Scan for the cell matching the given text and deliver its [x, y] coordinate at center. 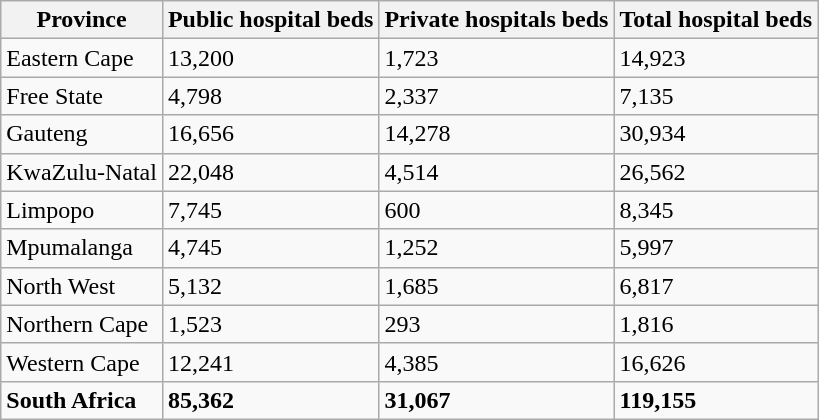
Private hospitals beds [496, 20]
85,362 [270, 400]
14,278 [496, 134]
Eastern Cape [82, 58]
8,345 [716, 210]
South Africa [82, 400]
26,562 [716, 172]
16,626 [716, 362]
13,200 [270, 58]
31,067 [496, 400]
1,685 [496, 286]
Northern Cape [82, 324]
1,252 [496, 248]
Western Cape [82, 362]
22,048 [270, 172]
7,135 [716, 96]
Limpopo [82, 210]
4,798 [270, 96]
Total hospital beds [716, 20]
Province [82, 20]
2,337 [496, 96]
North West [82, 286]
4,385 [496, 362]
5,997 [716, 248]
Public hospital beds [270, 20]
KwaZulu-Natal [82, 172]
5,132 [270, 286]
600 [496, 210]
293 [496, 324]
1,523 [270, 324]
16,656 [270, 134]
Mpumalanga [82, 248]
6,817 [716, 286]
4,745 [270, 248]
119,155 [716, 400]
1,816 [716, 324]
1,723 [496, 58]
7,745 [270, 210]
30,934 [716, 134]
14,923 [716, 58]
Free State [82, 96]
12,241 [270, 362]
Gauteng [82, 134]
4,514 [496, 172]
